Scan for the cell matching the given text and deliver its (x, y) coordinate at center. 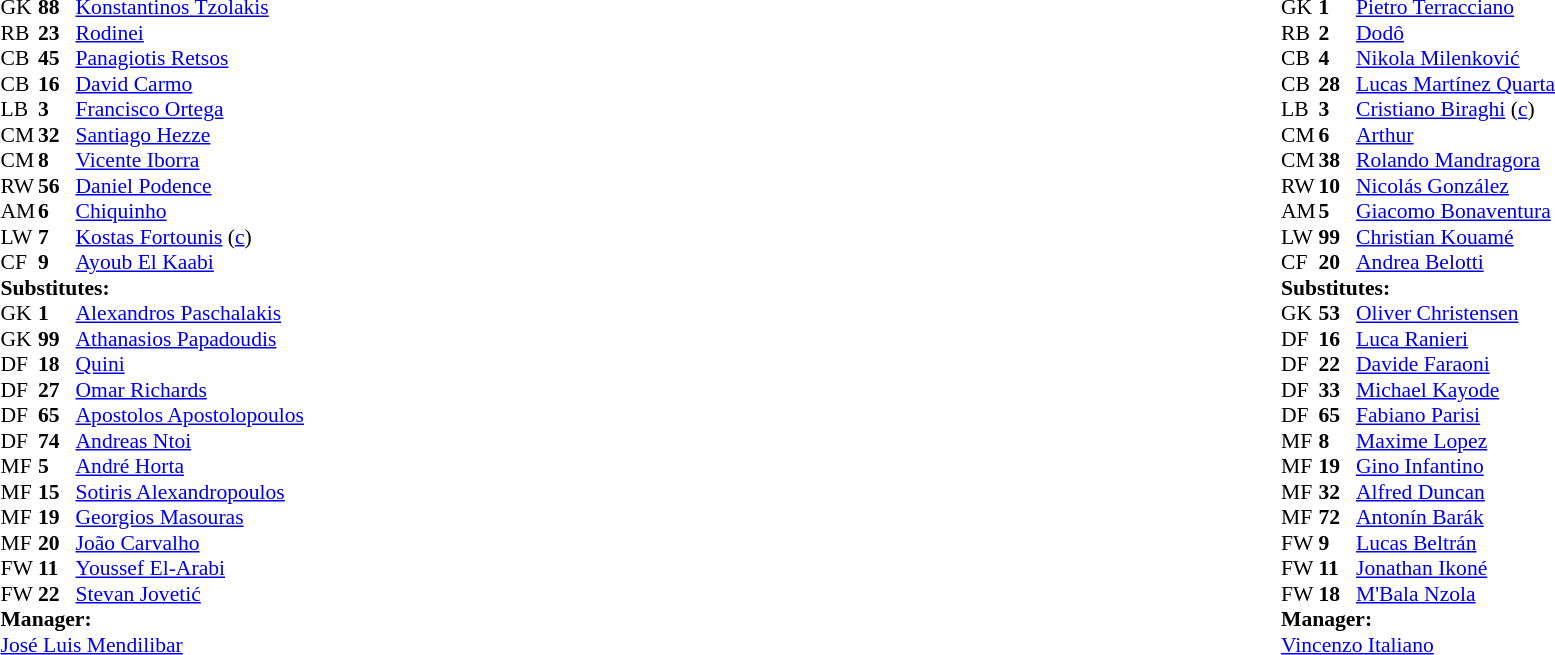
Christian Kouamé (1456, 237)
Fabiano Parisi (1456, 415)
Vicente Iborra (190, 161)
Nikola Milenković (1456, 59)
Santiago Hezze (190, 135)
Youssef El-Arabi (190, 569)
Oliver Christensen (1456, 313)
53 (1338, 313)
Giacomo Bonaventura (1456, 211)
10 (1338, 186)
Jonathan Ikoné (1456, 569)
Daniel Podence (190, 186)
Alfred Duncan (1456, 492)
M'Bala Nzola (1456, 594)
Lucas Martínez Quarta (1456, 84)
Maxime Lopez (1456, 441)
45 (57, 59)
Andrea Belotti (1456, 263)
28 (1338, 84)
7 (57, 237)
David Carmo (190, 84)
Omar Richards (190, 390)
Sotiris Alexandropoulos (190, 492)
André Horta (190, 467)
Dodô (1456, 33)
Davide Faraoni (1456, 365)
Luca Ranieri (1456, 339)
Apostolos Apostolopoulos (190, 415)
23 (57, 33)
2 (1338, 33)
4 (1338, 59)
Panagiotis Retsos (190, 59)
Nicolás González (1456, 186)
33 (1338, 390)
Alexandros Paschalakis (190, 313)
Gino Infantino (1456, 467)
38 (1338, 161)
Antonín Barák (1456, 517)
Andreas Ntoi (190, 441)
Rodinei (190, 33)
74 (57, 441)
João Carvalho (190, 543)
72 (1338, 517)
Stevan Jovetić (190, 594)
56 (57, 186)
Francisco Ortega (190, 109)
Kostas Fortounis (c) (190, 237)
Cristiano Biraghi (c) (1456, 109)
Georgios Masouras (190, 517)
Lucas Beltrán (1456, 543)
Quini (190, 365)
Arthur (1456, 135)
Michael Kayode (1456, 390)
1 (57, 313)
27 (57, 390)
Rolando Mandragora (1456, 161)
15 (57, 492)
Ayoub El Kaabi (190, 263)
Chiquinho (190, 211)
Athanasios Papadoudis (190, 339)
